From the cell containing the given text, extract its center point as [X, Y] coordinate. 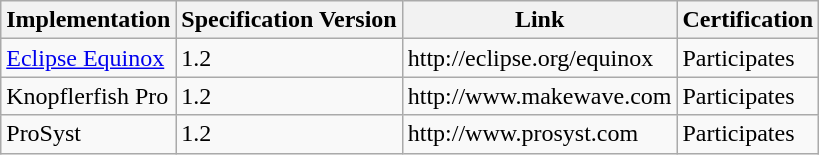
Link [540, 20]
Specification Version [289, 20]
Implementation [88, 20]
Knopflerfish Pro [88, 96]
http://eclipse.org/equinox [540, 58]
Eclipse Equinox [88, 58]
Certification [748, 20]
http://www.makewave.com [540, 96]
http://www.prosyst.com [540, 134]
ProSyst [88, 134]
